Pinpoint the cell where the given text exists, returning its [X, Y] midpoint coordinate. 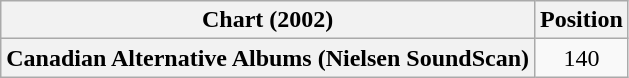
140 [582, 58]
Position [582, 20]
Canadian Alternative Albums (Nielsen SoundScan) [268, 58]
Chart (2002) [268, 20]
